Identify which cell holds the provided text, then report its (X, Y) central coordinate. 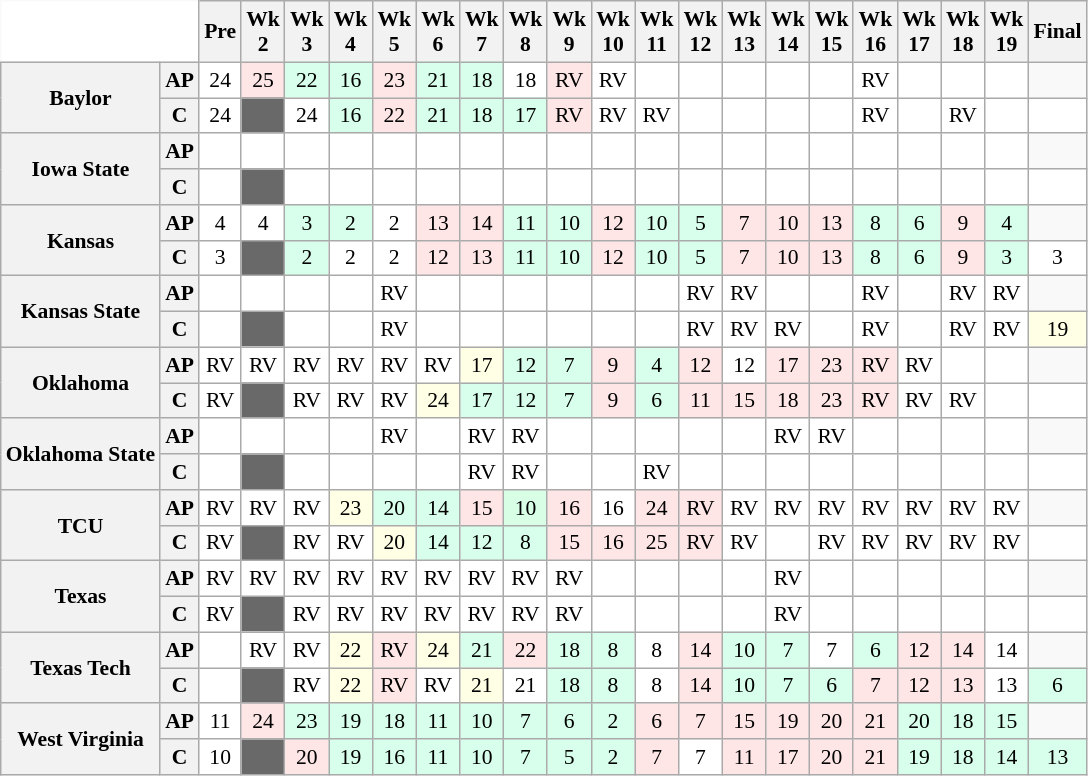
Wk3 (307, 32)
Wk19 (1007, 32)
Wk16 (875, 32)
Pre (220, 32)
Wk8 (526, 32)
Baylor (80, 98)
Wk11 (657, 32)
TCU (80, 526)
West Virginia (80, 740)
Wk5 (394, 32)
Kansas State (80, 312)
Iowa State (80, 170)
Wk14 (788, 32)
Wk6 (438, 32)
Kansas (80, 240)
Wk13 (744, 32)
Texas (80, 596)
Oklahoma (80, 382)
Wk2 (263, 32)
Wk18 (963, 32)
Wk9 (569, 32)
Final (1057, 32)
Wk12 (701, 32)
Wk4 (351, 32)
Wk10 (613, 32)
Wk7 (482, 32)
Oklahoma State (80, 454)
Wk15 (832, 32)
Wk17 (919, 32)
Texas Tech (80, 668)
